Provide the [x, y] coordinate of the cell's center where the given text is located.  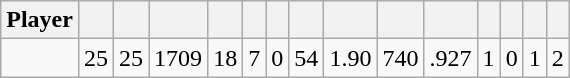
18 [226, 58]
54 [306, 58]
740 [400, 58]
Player [40, 20]
2 [558, 58]
7 [254, 58]
1709 [178, 58]
.927 [450, 58]
1.90 [350, 58]
